Search for the cell housing the specified text and yield its (X, Y) center coordinate. 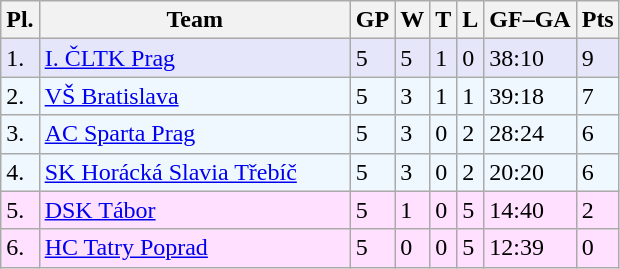
VŠ Bratislava (194, 96)
4. (20, 172)
20:20 (530, 172)
HC Tatry Poprad (194, 248)
L (470, 20)
3. (20, 134)
1. (20, 58)
14:40 (530, 210)
SK Horácká Slavia Třebíč (194, 172)
2. (20, 96)
38:10 (530, 58)
7 (598, 96)
5. (20, 210)
W (412, 20)
Pts (598, 20)
GF–GA (530, 20)
DSK Tábor (194, 210)
I. ČLTK Prag (194, 58)
AC Sparta Prag (194, 134)
12:39 (530, 248)
GP (372, 20)
Pl. (20, 20)
39:18 (530, 96)
T (444, 20)
6. (20, 248)
9 (598, 58)
28:24 (530, 134)
Team (194, 20)
